Return the [X, Y] coordinate for the center point of the cell that contains the specified text.  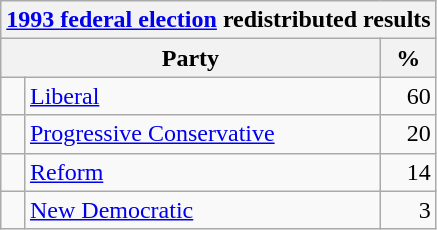
Liberal [202, 96]
3 [408, 210]
% [408, 58]
20 [408, 134]
1993 federal election redistributed results [218, 20]
Reform [202, 172]
14 [408, 172]
Progressive Conservative [202, 134]
New Democratic [202, 210]
Party [190, 58]
60 [408, 96]
